Search for the cell housing the specified text and yield its [X, Y] center coordinate. 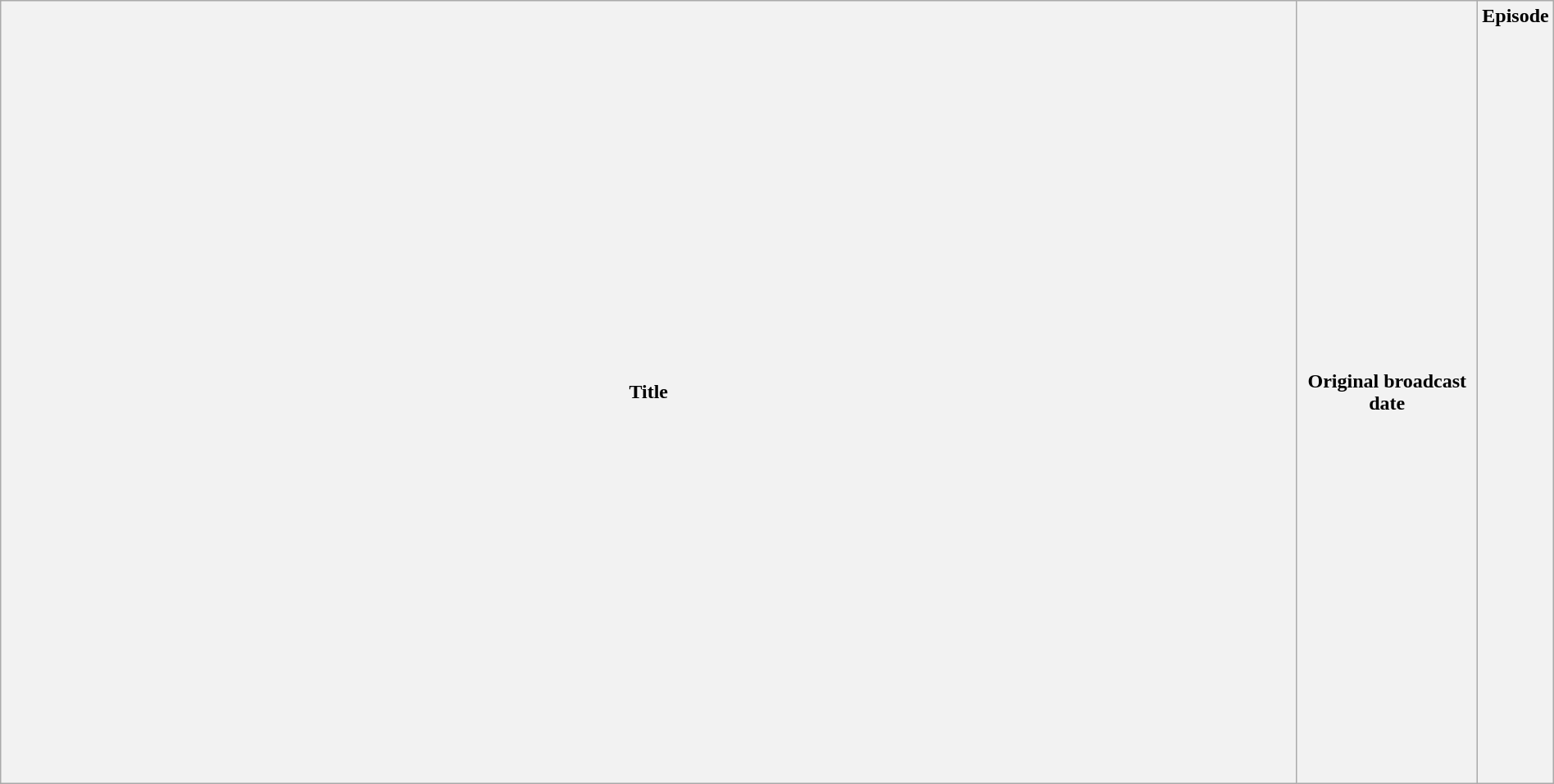
Title [649, 392]
Original broadcast date [1387, 392]
Episode [1515, 392]
